Return [X, Y] of the center of cell containing provided text 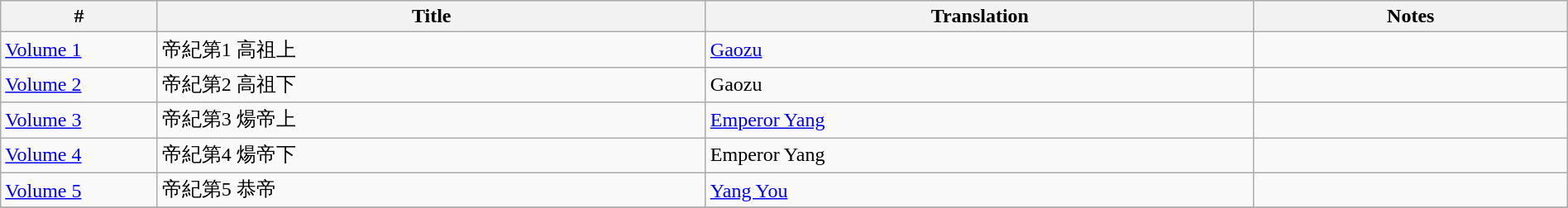
Translation [979, 17]
Notes [1411, 17]
Volume 5 [79, 190]
帝紀第3 煬帝上 [432, 121]
Volume 4 [79, 155]
帝紀第2 高祖下 [432, 84]
Volume 3 [79, 121]
帝紀第4 煬帝下 [432, 155]
Volume 2 [79, 84]
# [79, 17]
帝紀第1 高祖上 [432, 50]
Yang You [979, 190]
Volume 1 [79, 50]
帝紀第5 恭帝 [432, 190]
Title [432, 17]
